Scan for the cell matching the given text and deliver its [X, Y] coordinate at center. 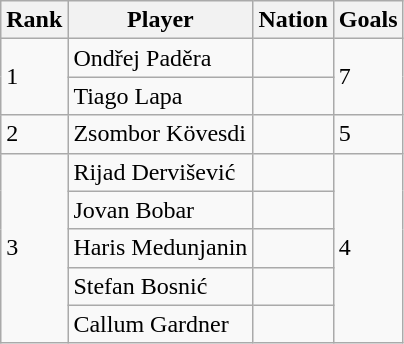
4 [368, 248]
2 [34, 134]
Rijad Dervišević [160, 172]
7 [368, 77]
Ondřej Paděra [160, 58]
3 [34, 248]
5 [368, 134]
Goals [368, 20]
Rank [34, 20]
Zsombor Kövesdi [160, 134]
Nation [293, 20]
Stefan Bosnić [160, 286]
Jovan Bobar [160, 210]
Player [160, 20]
1 [34, 77]
Callum Gardner [160, 324]
Tiago Lapa [160, 96]
Haris Medunjanin [160, 248]
